For the text-containing cell, return its midpoint in (x, y) coordinate format. 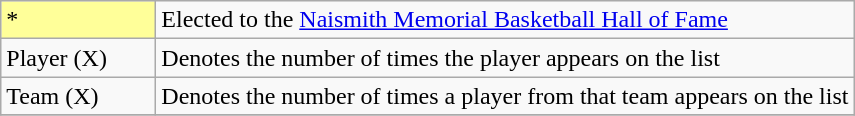
Denotes the number of times the player appears on the list (505, 58)
Player (X) (78, 58)
Denotes the number of times a player from that team appears on the list (505, 96)
Team (X) (78, 96)
* (78, 20)
Elected to the Naismith Memorial Basketball Hall of Fame (505, 20)
